Locate the cell with the specified text and output its (x, y) center coordinate. 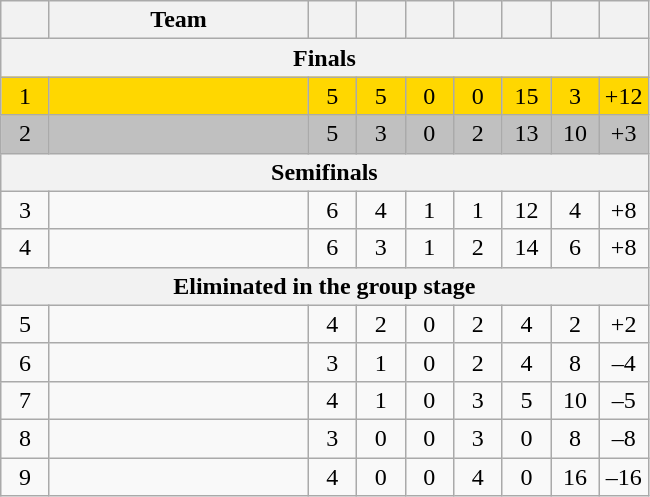
16 (576, 477)
–8 (624, 438)
Team (178, 20)
–5 (624, 400)
–4 (624, 362)
12 (526, 210)
Eliminated in the group stage (324, 286)
+3 (624, 134)
9 (26, 477)
7 (26, 400)
–16 (624, 477)
14 (526, 248)
15 (526, 96)
+12 (624, 96)
Finals (324, 58)
+2 (624, 324)
Semifinals (324, 172)
13 (526, 134)
